From the cell containing the given text, extract its center point as [x, y] coordinate. 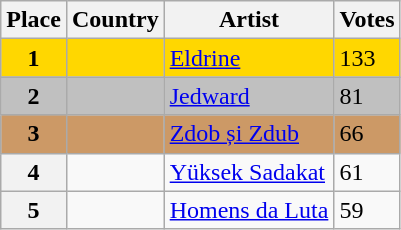
5 [34, 210]
Zdob și Zdub [249, 134]
66 [367, 134]
61 [367, 172]
Votes [367, 20]
Jedward [249, 96]
Country [115, 20]
Place [34, 20]
3 [34, 134]
Artist [249, 20]
59 [367, 210]
133 [367, 58]
81 [367, 96]
2 [34, 96]
Yüksek Sadakat [249, 172]
1 [34, 58]
Eldrine [249, 58]
4 [34, 172]
Homens da Luta [249, 210]
